Determine the [X, Y] coordinate at the center of the cell enclosing the given text.  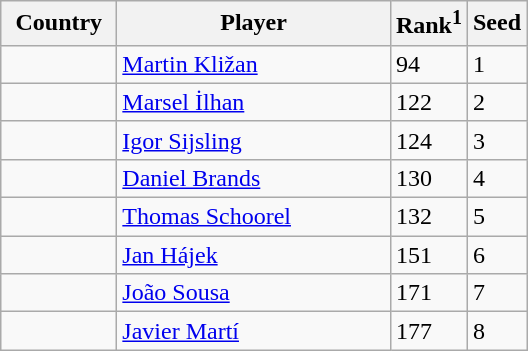
151 [428, 255]
Jan Hájek [254, 255]
122 [428, 102]
Javier Martí [254, 331]
1 [496, 64]
Country [59, 24]
Thomas Schoorel [254, 217]
6 [496, 255]
Rank1 [428, 24]
Daniel Brands [254, 178]
132 [428, 217]
Marsel İlhan [254, 102]
Martin Kližan [254, 64]
4 [496, 178]
130 [428, 178]
2 [496, 102]
Player [254, 24]
177 [428, 331]
171 [428, 293]
João Sousa [254, 293]
3 [496, 140]
Seed [496, 24]
94 [428, 64]
5 [496, 217]
Igor Sijsling [254, 140]
124 [428, 140]
8 [496, 331]
7 [496, 293]
